Find where the given text appears and provide that cell's center as [x, y] coordinate. 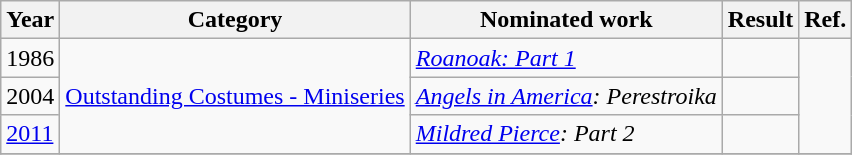
Outstanding Costumes - Miniseries [235, 96]
1986 [30, 58]
2004 [30, 96]
Ref. [826, 20]
Year [30, 20]
Roanoak: Part 1 [566, 58]
Angels in America: Perestroika [566, 96]
2011 [30, 134]
Category [235, 20]
Nominated work [566, 20]
Result [760, 20]
Mildred Pierce: Part 2 [566, 134]
